Return the [X, Y] coordinate for the center point of the cell that contains the specified text.  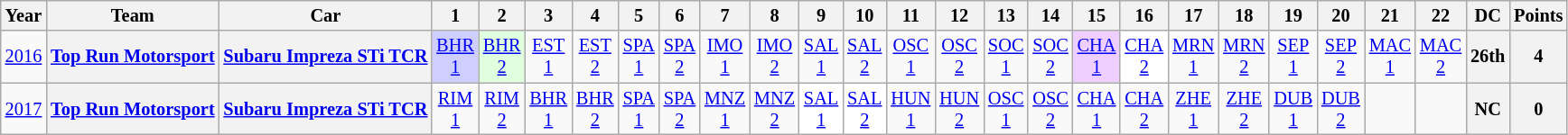
18 [1244, 15]
Points [1538, 15]
2017 [23, 109]
MAC2 [1441, 57]
26th [1488, 57]
7 [724, 15]
22 [1441, 15]
MAC1 [1390, 57]
SOC2 [1050, 57]
DUB2 [1340, 109]
RIM2 [502, 109]
11 [910, 15]
16 [1143, 15]
MRN1 [1193, 57]
6 [679, 15]
Year [23, 15]
13 [1006, 15]
21 [1390, 15]
Team [132, 15]
IMO1 [724, 57]
10 [864, 15]
RIM1 [455, 109]
HUN2 [959, 109]
19 [1293, 15]
MRN2 [1244, 57]
DUB1 [1293, 109]
5 [639, 15]
HUN1 [910, 109]
SEP1 [1293, 57]
MNZ1 [724, 109]
1 [455, 15]
20 [1340, 15]
15 [1097, 15]
EST2 [595, 57]
12 [959, 15]
ZHE1 [1193, 109]
17 [1193, 15]
NC [1488, 109]
0 [1538, 109]
2016 [23, 57]
SOC1 [1006, 57]
IMO2 [775, 57]
ZHE2 [1244, 109]
3 [548, 15]
9 [821, 15]
SEP2 [1340, 57]
MNZ2 [775, 109]
EST1 [548, 57]
14 [1050, 15]
2 [502, 15]
8 [775, 15]
Car [326, 15]
DC [1488, 15]
